Search for the cell housing the specified text and yield its (X, Y) center coordinate. 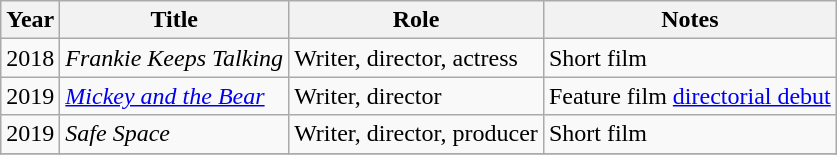
Year (30, 20)
Role (416, 20)
2018 (30, 58)
Writer, director (416, 96)
Writer, director, producer (416, 134)
Feature film directorial debut (690, 96)
Notes (690, 20)
Frankie Keeps Talking (174, 58)
Safe Space (174, 134)
Writer, director, actress (416, 58)
Title (174, 20)
Mickey and the Bear (174, 96)
